Find where the given text appears and provide that cell's center as (X, Y) coordinate. 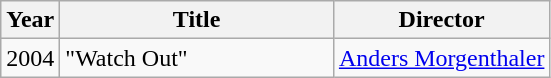
Director (442, 20)
Anders Morgenthaler (442, 58)
"Watch Out" (197, 58)
Title (197, 20)
Year (30, 20)
2004 (30, 58)
